Return the [x, y] coordinate for the center point of the cell that contains the specified text.  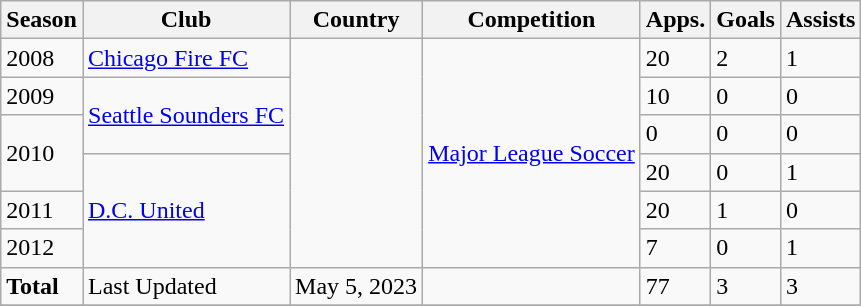
2010 [42, 153]
77 [675, 286]
2008 [42, 58]
Seattle Sounders FC [186, 115]
Country [356, 20]
2 [746, 58]
Chicago Fire FC [186, 58]
Assists [820, 20]
Club [186, 20]
2009 [42, 96]
2011 [42, 210]
Major League Soccer [532, 153]
D.C. United [186, 210]
10 [675, 96]
Total [42, 286]
May 5, 2023 [356, 286]
7 [675, 248]
Season [42, 20]
Apps. [675, 20]
2012 [42, 248]
Goals [746, 20]
Competition [532, 20]
Last Updated [186, 286]
